Identify which cell holds the provided text, then report its (X, Y) central coordinate. 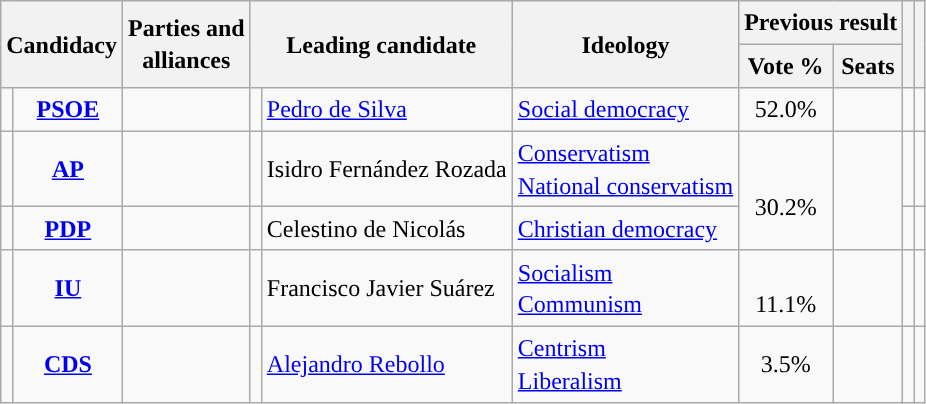
CDS (68, 364)
Ideology (625, 44)
CentrismLiberalism (625, 364)
Seats (868, 66)
Previous result (821, 22)
Parties andalliances (187, 44)
11.1% (786, 288)
IU (68, 288)
Francisco Javier Suárez (386, 288)
AP (68, 169)
Christian democracy (625, 228)
Alejandro Rebollo (386, 364)
Leading candidate (381, 44)
Celestino de Nicolás (386, 228)
Candidacy (62, 44)
ConservatismNational conservatism (625, 169)
Vote % (786, 66)
Social democracy (625, 110)
SocialismCommunism (625, 288)
30.2% (786, 190)
PSOE (68, 110)
52.0% (786, 110)
3.5% (786, 364)
PDP (68, 228)
Pedro de Silva (386, 110)
Isidro Fernández Rozada (386, 169)
